For the text-containing cell, return its midpoint in [x, y] coordinate format. 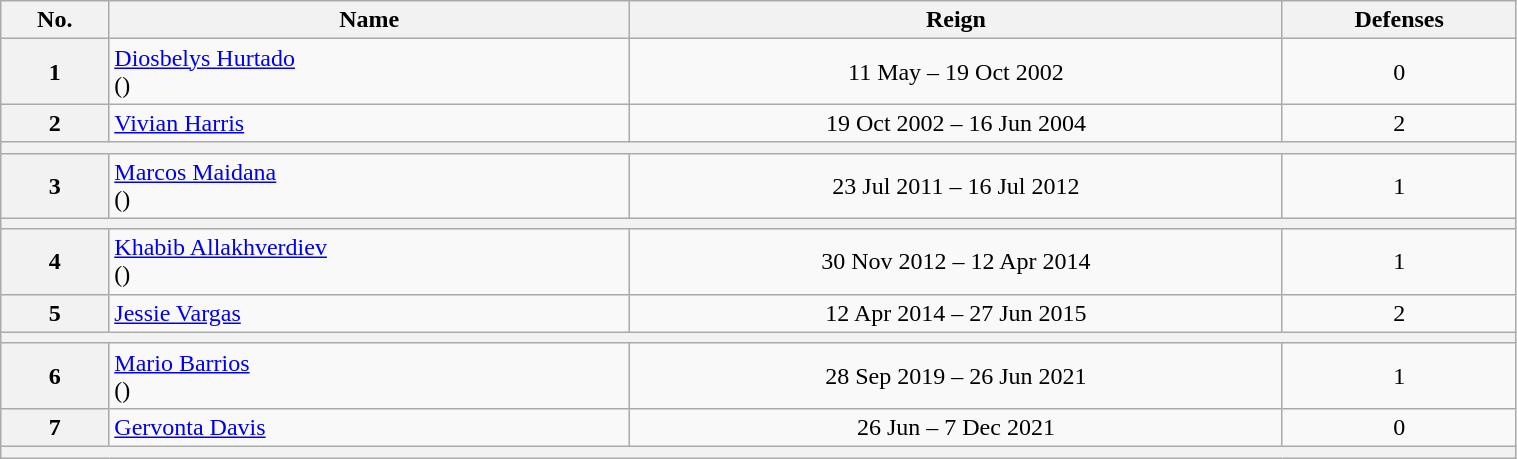
26 Jun – 7 Dec 2021 [956, 427]
30 Nov 2012 – 12 Apr 2014 [956, 262]
Khabib Allakhverdiev() [370, 262]
6 [55, 376]
No. [55, 20]
12 Apr 2014 – 27 Jun 2015 [956, 313]
4 [55, 262]
23 Jul 2011 – 16 Jul 2012 [956, 186]
Marcos Maidana() [370, 186]
Jessie Vargas [370, 313]
Reign [956, 20]
Diosbelys Hurtado() [370, 72]
11 May – 19 Oct 2002 [956, 72]
Gervonta Davis [370, 427]
19 Oct 2002 – 16 Jun 2004 [956, 123]
Name [370, 20]
28 Sep 2019 – 26 Jun 2021 [956, 376]
Defenses [1399, 20]
Mario Barrios() [370, 376]
5 [55, 313]
7 [55, 427]
Vivian Harris [370, 123]
3 [55, 186]
